Extract the [X, Y] coordinate from the center of the cell holding the provided text.  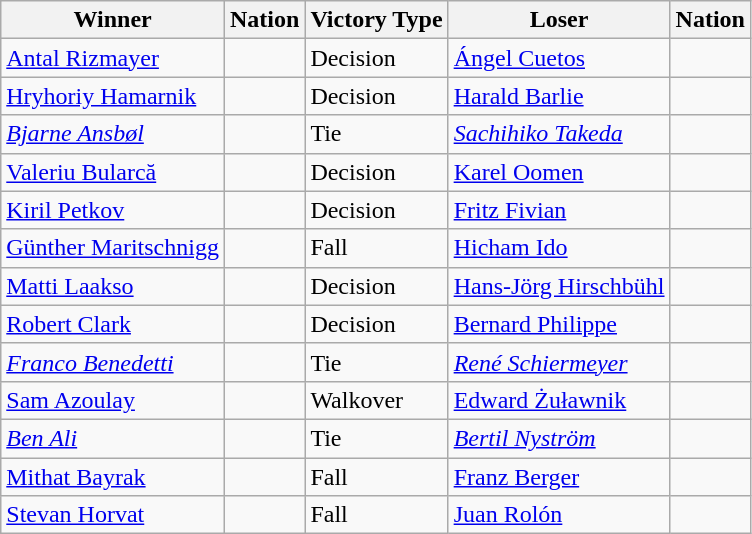
Ángel Cuetos [559, 58]
Antal Rizmayer [113, 58]
Robert Clark [113, 324]
Sam Azoulay [113, 400]
René Schiermeyer [559, 362]
Juan Rolón [559, 515]
Bernard Philippe [559, 324]
Walkover [376, 400]
Hans-Jörg Hirschbühl [559, 286]
Ben Ali [113, 438]
Loser [559, 20]
Fritz Fivian [559, 210]
Bertil Nyström [559, 438]
Karel Oomen [559, 172]
Hicham Ido [559, 248]
Edward Żuławnik [559, 400]
Matti Laakso [113, 286]
Harald Barlie [559, 96]
Victory Type [376, 20]
Mithat Bayrak [113, 477]
Stevan Horvat [113, 515]
Franco Benedetti [113, 362]
Günther Maritschnigg [113, 248]
Kiril Petkov [113, 210]
Winner [113, 20]
Valeriu Bularcă [113, 172]
Hryhoriy Hamarnik [113, 96]
Franz Berger [559, 477]
Sachihiko Takeda [559, 134]
Bjarne Ansbøl [113, 134]
